Capture the cell that displays the provided text and extract its (X, Y) central coordinate. 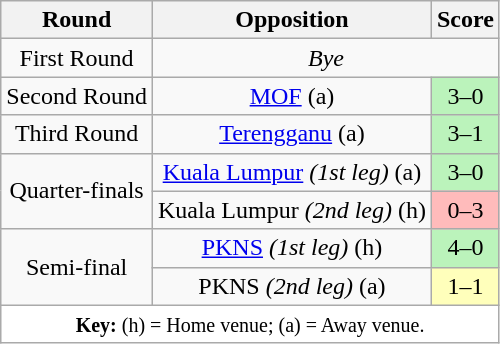
Quarter-finals (77, 191)
Score (465, 20)
First Round (77, 58)
MOF (a) (292, 96)
1–1 (465, 286)
Third Round (77, 134)
Kuala Lumpur (2nd leg) (h) (292, 210)
Terengganu (a) (292, 134)
Bye (326, 58)
PKNS (1st leg) (h) (292, 248)
3–1 (465, 134)
Opposition (292, 20)
Second Round (77, 96)
0–3 (465, 210)
Round (77, 20)
Kuala Lumpur (1st leg) (a) (292, 172)
Key: (h) = Home venue; (a) = Away venue. (250, 324)
4–0 (465, 248)
Semi-final (77, 267)
PKNS (2nd leg) (a) (292, 286)
